Capture the cell that displays the provided text and extract its [X, Y] central coordinate. 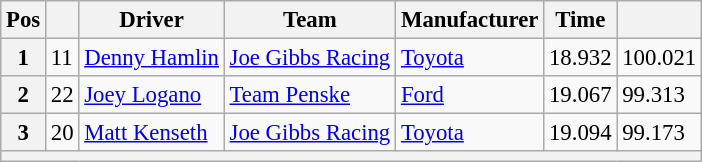
Ford [470, 95]
19.094 [580, 133]
100.021 [660, 58]
99.313 [660, 95]
1 [24, 58]
22 [62, 95]
11 [62, 58]
2 [24, 95]
20 [62, 133]
18.932 [580, 58]
Driver [152, 20]
Time [580, 20]
Joey Logano [152, 95]
Manufacturer [470, 20]
3 [24, 133]
Matt Kenseth [152, 133]
Pos [24, 20]
99.173 [660, 133]
Team Penske [310, 95]
Denny Hamlin [152, 58]
Team [310, 20]
19.067 [580, 95]
